Output the (X, Y) coordinate of the center of the cell containing the given text.  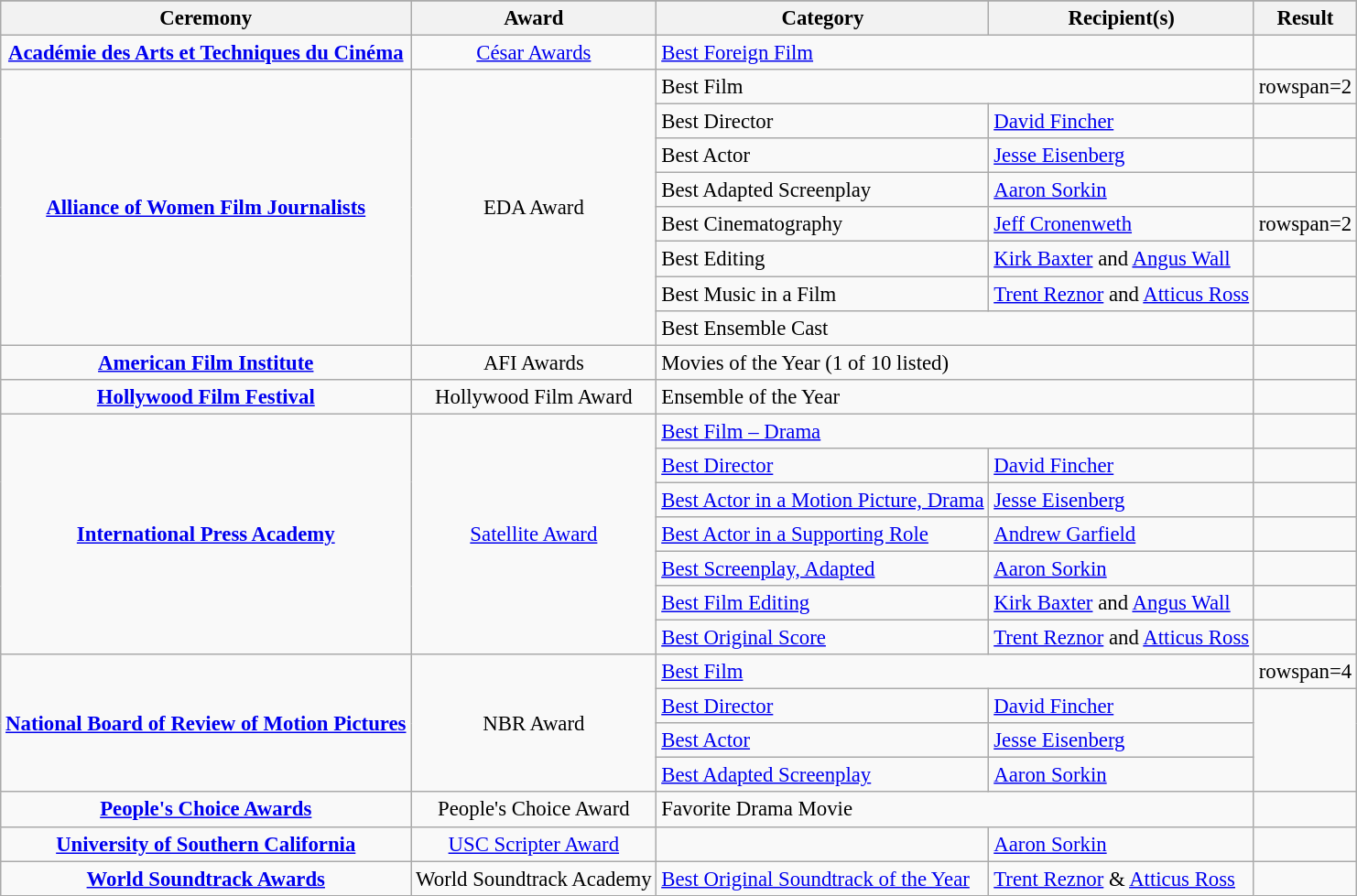
Best Screenplay, Adapted (822, 568)
Recipient(s) (1121, 18)
World Soundtrack Awards (206, 879)
Result (1305, 18)
Category (822, 18)
National Board of Review of Motion Pictures (206, 723)
AFI Awards (534, 362)
Satellite Award (534, 534)
USC Scripter Award (534, 844)
Best Cinematography (822, 224)
NBR Award (534, 723)
Best Film – Drama (955, 431)
Hollywood Film Award (534, 396)
rowspan=4 (1305, 672)
People's Choice Awards (206, 810)
Best Ensemble Cast (955, 328)
Favorite Drama Movie (955, 810)
Best Editing (822, 259)
Best Film Editing (822, 603)
Académie des Arts et Techniques du Cinéma (206, 53)
Best Original Soundtrack of the Year (822, 879)
Alliance of Women Film Journalists (206, 207)
American Film Institute (206, 362)
University of Southern California (206, 844)
Award (534, 18)
Hollywood Film Festival (206, 396)
Best Original Score (822, 638)
César Awards (534, 53)
Andrew Garfield (1121, 534)
Best Music in a Film (822, 294)
People's Choice Award (534, 810)
World Soundtrack Academy (534, 879)
Ensemble of the Year (955, 396)
EDA Award (534, 207)
Ceremony (206, 18)
Movies of the Year (1 of 10 listed) (955, 362)
Best Actor in a Supporting Role (822, 534)
Trent Reznor & Atticus Ross (1121, 879)
Best Foreign Film (955, 53)
Best Actor in a Motion Picture, Drama (822, 500)
Jeff Cronenweth (1121, 224)
International Press Academy (206, 534)
